Find where the given text appears and provide that cell's center as [x, y] coordinate. 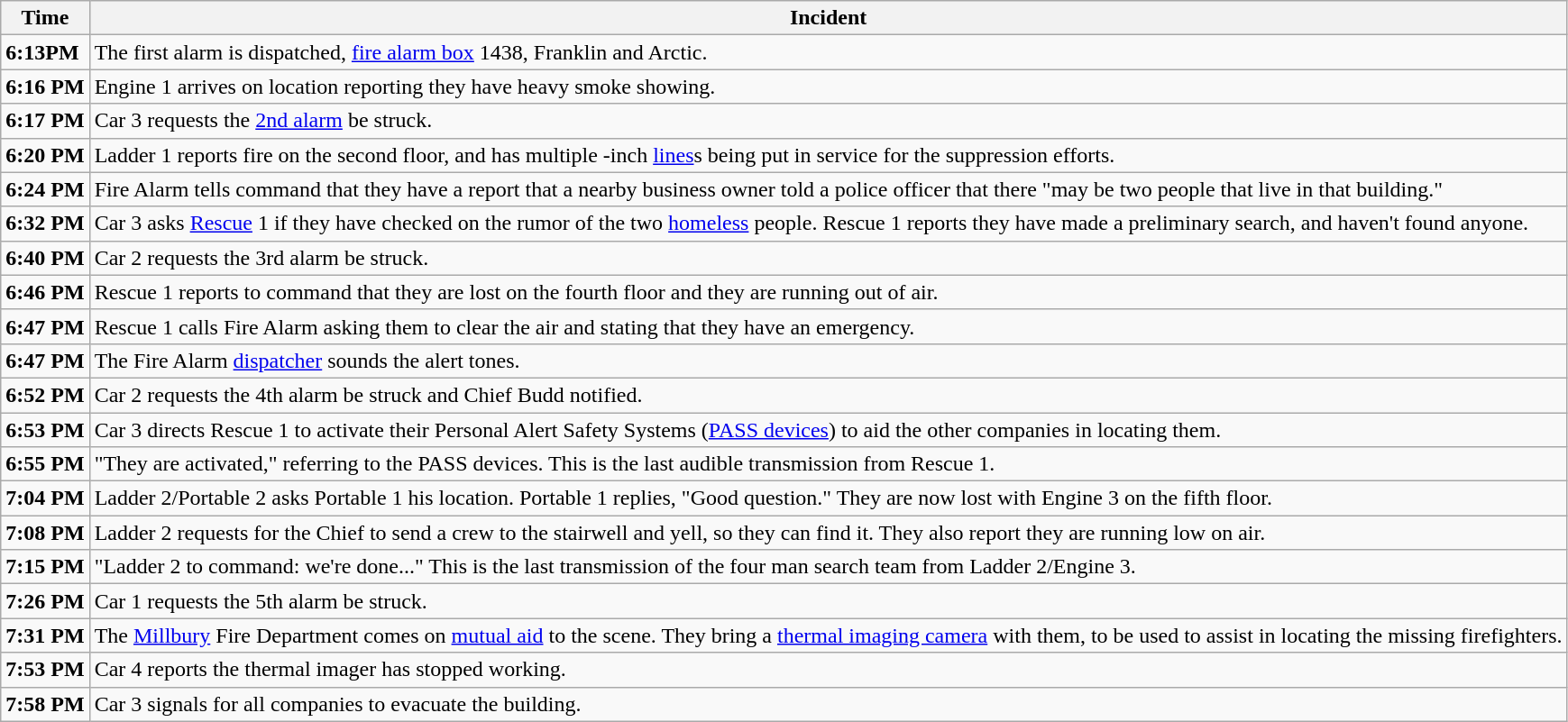
7:04 PM [45, 498]
Time [45, 18]
Car 3 directs Rescue 1 to activate their Personal Alert Safety Systems (PASS devices) to aid the other companies in locating them. [828, 430]
6:53 PM [45, 430]
Rescue 1 reports to command that they are lost on the fourth floor and they are running out of air. [828, 292]
Car 2 requests the 3rd alarm be struck. [828, 258]
Car 4 reports the thermal imager has stopped working. [828, 670]
6:55 PM [45, 464]
The Fire Alarm dispatcher sounds the alert tones. [828, 361]
6:24 PM [45, 189]
7:53 PM [45, 670]
Ladder 2/Portable 2 asks Portable 1 his location. Portable 1 replies, "Good question." They are now lost with Engine 3 on the fifth floor. [828, 498]
7:58 PM [45, 704]
Ladder 1 reports fire on the second floor, and has multiple -inch liness being put in service for the suppression efforts. [828, 155]
6:17 PM [45, 121]
Ladder 2 requests for the Chief to send a crew to the stairwell and yell, so they can find it. They also report they are running low on air. [828, 533]
Car 2 requests the 4th alarm be struck and Chief Budd notified. [828, 395]
The first alarm is dispatched, fire alarm box 1438, Franklin and Arctic. [828, 52]
6:52 PM [45, 395]
"Ladder 2 to command: we're done..." This is the last transmission of the four man search team from Ladder 2/Engine 3. [828, 567]
6:46 PM [45, 292]
6:16 PM [45, 87]
6:20 PM [45, 155]
7:31 PM [45, 635]
"They are activated," referring to the PASS devices. This is the last audible transmission from Rescue 1. [828, 464]
Car 3 signals for all companies to evacuate the building. [828, 704]
Engine 1 arrives on location reporting they have heavy smoke showing. [828, 87]
7:26 PM [45, 601]
Car 3 requests the 2nd alarm be struck. [828, 121]
7:15 PM [45, 567]
6:32 PM [45, 224]
Rescue 1 calls Fire Alarm asking them to clear the air and stating that they have an emergency. [828, 326]
7:08 PM [45, 533]
6:40 PM [45, 258]
Car 1 requests the 5th alarm be struck. [828, 601]
6:13PM [45, 52]
Incident [828, 18]
